Capture the cell that displays the provided text and extract its (X, Y) central coordinate. 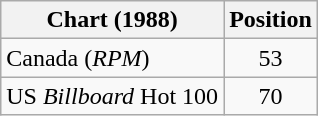
Position (271, 20)
53 (271, 58)
70 (271, 96)
US Billboard Hot 100 (112, 96)
Canada (RPM) (112, 58)
Chart (1988) (112, 20)
